For the text-containing cell, return its midpoint in (x, y) coordinate format. 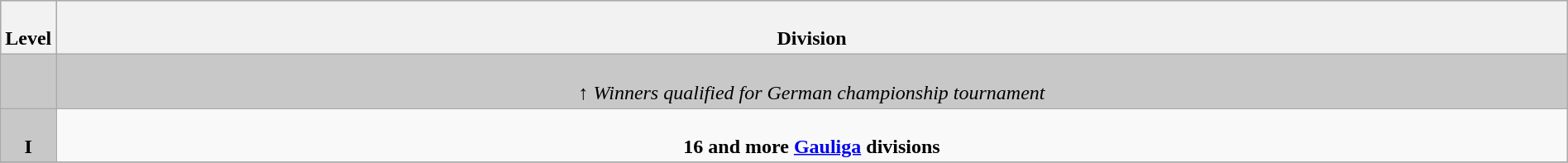
16 and more Gauliga divisions (812, 136)
Level (28, 28)
↑ Winners qualified for German championship tournament (812, 81)
I (28, 136)
Division (812, 28)
